Identify which cell holds the provided text, then report its [x, y] central coordinate. 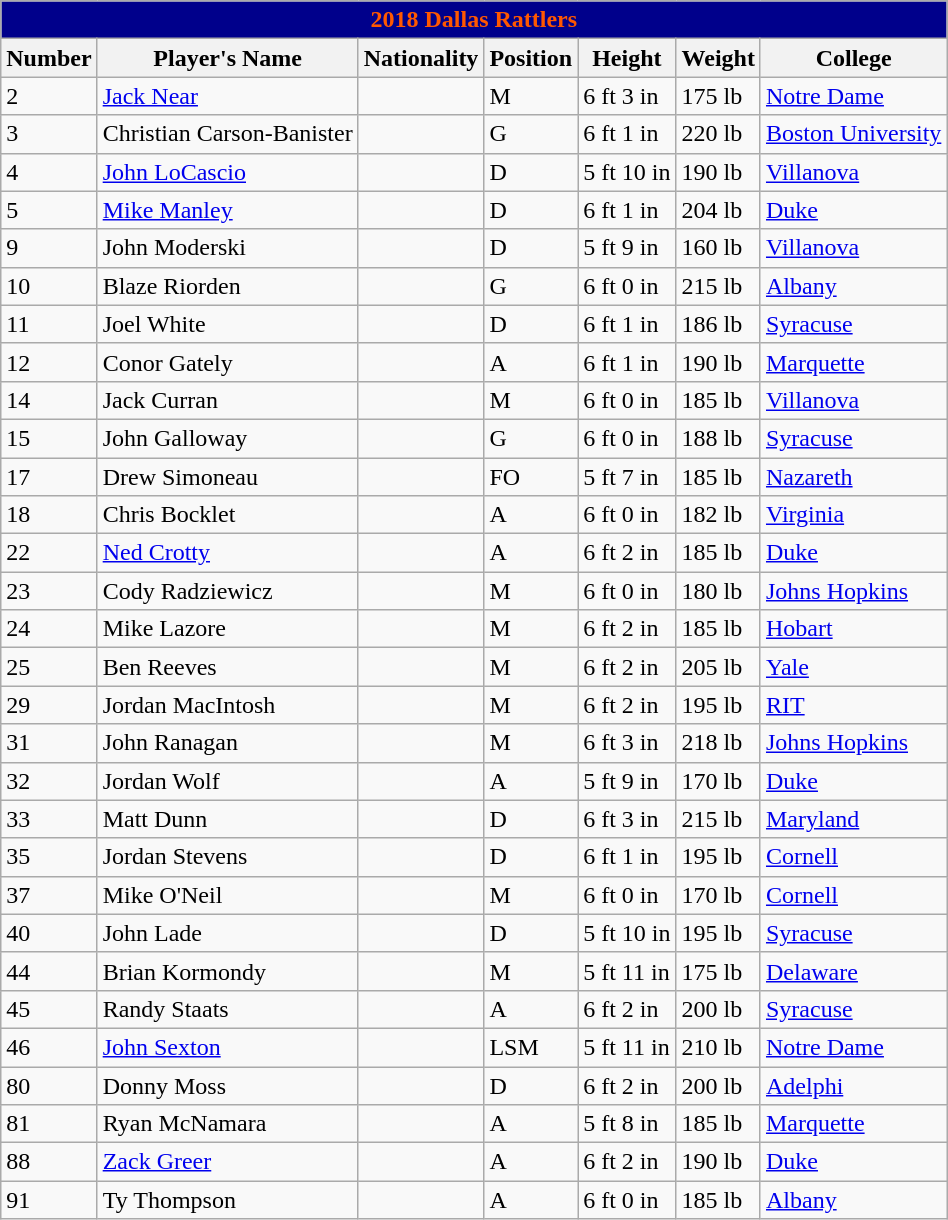
Blaze Riorden [228, 286]
24 [49, 629]
186 lb [718, 324]
31 [49, 743]
Jordan MacIntosh [228, 705]
14 [49, 400]
25 [49, 667]
Adelphi [853, 1085]
College [853, 58]
220 lb [718, 134]
Ryan McNamara [228, 1124]
29 [49, 705]
Randy Staats [228, 1009]
218 lb [718, 743]
Brian Kormondy [228, 971]
Height [627, 58]
Donny Moss [228, 1085]
18 [49, 515]
Player's Name [228, 58]
Mike O'Neil [228, 895]
37 [49, 895]
88 [49, 1162]
17 [49, 477]
12 [49, 362]
Conor Gately [228, 362]
205 lb [718, 667]
Joel White [228, 324]
Maryland [853, 819]
Ben Reeves [228, 667]
Nazareth [853, 477]
Jordan Wolf [228, 781]
Ty Thompson [228, 1200]
Ned Crotty [228, 553]
Jack Curran [228, 400]
35 [49, 857]
2018 Dallas Rattlers [474, 20]
80 [49, 1085]
45 [49, 1009]
Nationality [421, 58]
9 [49, 248]
4 [49, 172]
Matt Dunn [228, 819]
3 [49, 134]
40 [49, 933]
Christian Carson-Banister [228, 134]
FO [531, 477]
Weight [718, 58]
Jack Near [228, 96]
Chris Bocklet [228, 515]
182 lb [718, 515]
180 lb [718, 591]
32 [49, 781]
John Ranagan [228, 743]
91 [49, 1200]
Zack Greer [228, 1162]
Cody Radziewicz [228, 591]
RIT [853, 705]
5 [49, 210]
33 [49, 819]
160 lb [718, 248]
23 [49, 591]
LSM [531, 1047]
John Galloway [228, 438]
Mike Lazore [228, 629]
210 lb [718, 1047]
15 [49, 438]
2 [49, 96]
188 lb [718, 438]
John Lade [228, 933]
Drew Simoneau [228, 477]
204 lb [718, 210]
Mike Manley [228, 210]
Delaware [853, 971]
Number [49, 58]
Yale [853, 667]
22 [49, 553]
5 ft 8 in [627, 1124]
Position [531, 58]
John Moderski [228, 248]
John Sexton [228, 1047]
Boston University [853, 134]
10 [49, 286]
Jordan Stevens [228, 857]
11 [49, 324]
46 [49, 1047]
81 [49, 1124]
5 ft 7 in [627, 477]
Hobart [853, 629]
John LoCascio [228, 172]
Virginia [853, 515]
44 [49, 971]
